Extract the (X, Y) coordinate from the center of the cell holding the provided text.  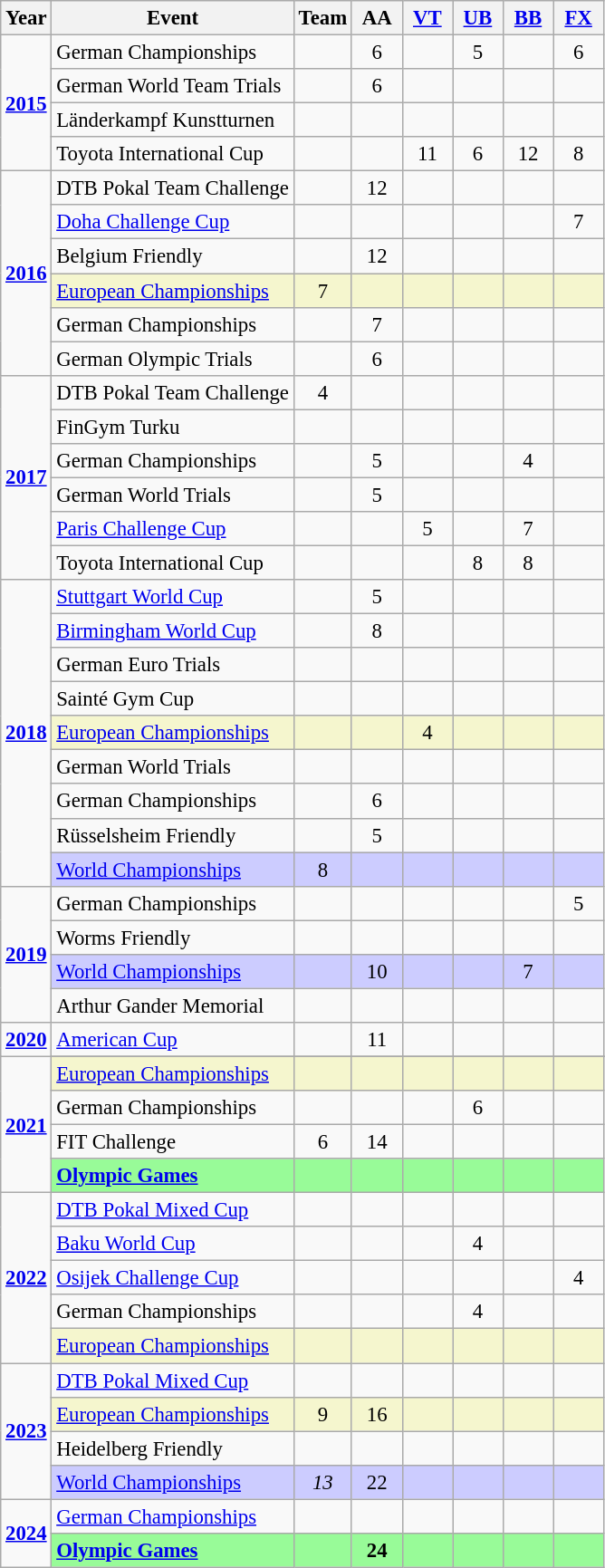
American Cup (172, 1040)
UB (478, 18)
Year (26, 18)
FIT Challenge (172, 1142)
24 (377, 1551)
2017 (26, 477)
Rüsselsheim Friendly (172, 835)
BB (528, 18)
German Euro Trials (172, 665)
2021 (26, 1124)
2015 (26, 103)
Baku World Cup (172, 1244)
Arthur Gander Memorial (172, 1005)
22 (377, 1482)
2019 (26, 954)
2020 (26, 1040)
2016 (26, 274)
Osijek Challenge Cup (172, 1278)
16 (377, 1414)
Worms Friendly (172, 938)
9 (322, 1414)
VT (427, 18)
AA (377, 18)
Event (172, 18)
13 (322, 1482)
Doha Challenge Cup (172, 222)
Belgium Friendly (172, 256)
2023 (26, 1431)
Team (322, 18)
Sainté Gym Cup (172, 699)
FinGym Turku (172, 427)
Stuttgart World Cup (172, 597)
Heidelberg Friendly (172, 1448)
Länderkampf Kunstturnen (172, 120)
Paris Challenge Cup (172, 529)
10 (377, 972)
German World Team Trials (172, 86)
FX (579, 18)
14 (377, 1142)
2018 (26, 733)
2022 (26, 1278)
2024 (26, 1533)
Birmingham World Cup (172, 631)
German Olympic Trials (172, 359)
